Locate the cell with the specified text and output its [x, y] center coordinate. 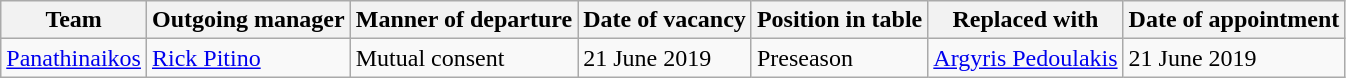
Team [74, 20]
Argyris Pedoulakis [1026, 58]
Preseason [839, 58]
Position in table [839, 20]
Panathinaikos [74, 58]
Date of appointment [1234, 20]
Replaced with [1026, 20]
Date of vacancy [665, 20]
Outgoing manager [248, 20]
Mutual consent [464, 58]
Manner of departure [464, 20]
Rick Pitino [248, 58]
